Return (X, Y) of the center of cell containing provided text 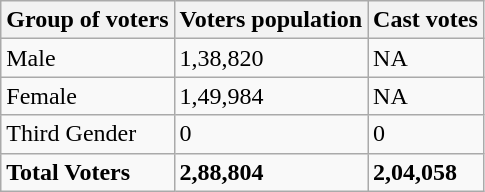
Voters population (271, 20)
2,04,058 (426, 172)
Group of voters (88, 20)
1,38,820 (271, 58)
Female (88, 96)
Total Voters (88, 172)
Third Gender (88, 134)
Male (88, 58)
Cast votes (426, 20)
1,49,984 (271, 96)
2,88,804 (271, 172)
